Output the (X, Y) coordinate of the center of the cell containing the given text.  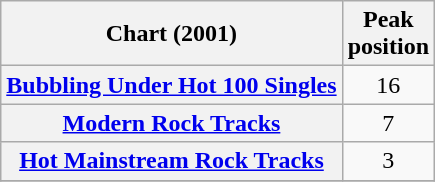
16 (388, 85)
Peakposition (388, 34)
3 (388, 161)
7 (388, 123)
Modern Rock Tracks (172, 123)
Hot Mainstream Rock Tracks (172, 161)
Chart (2001) (172, 34)
Bubbling Under Hot 100 Singles (172, 85)
